Capture the cell that displays the provided text and extract its (X, Y) central coordinate. 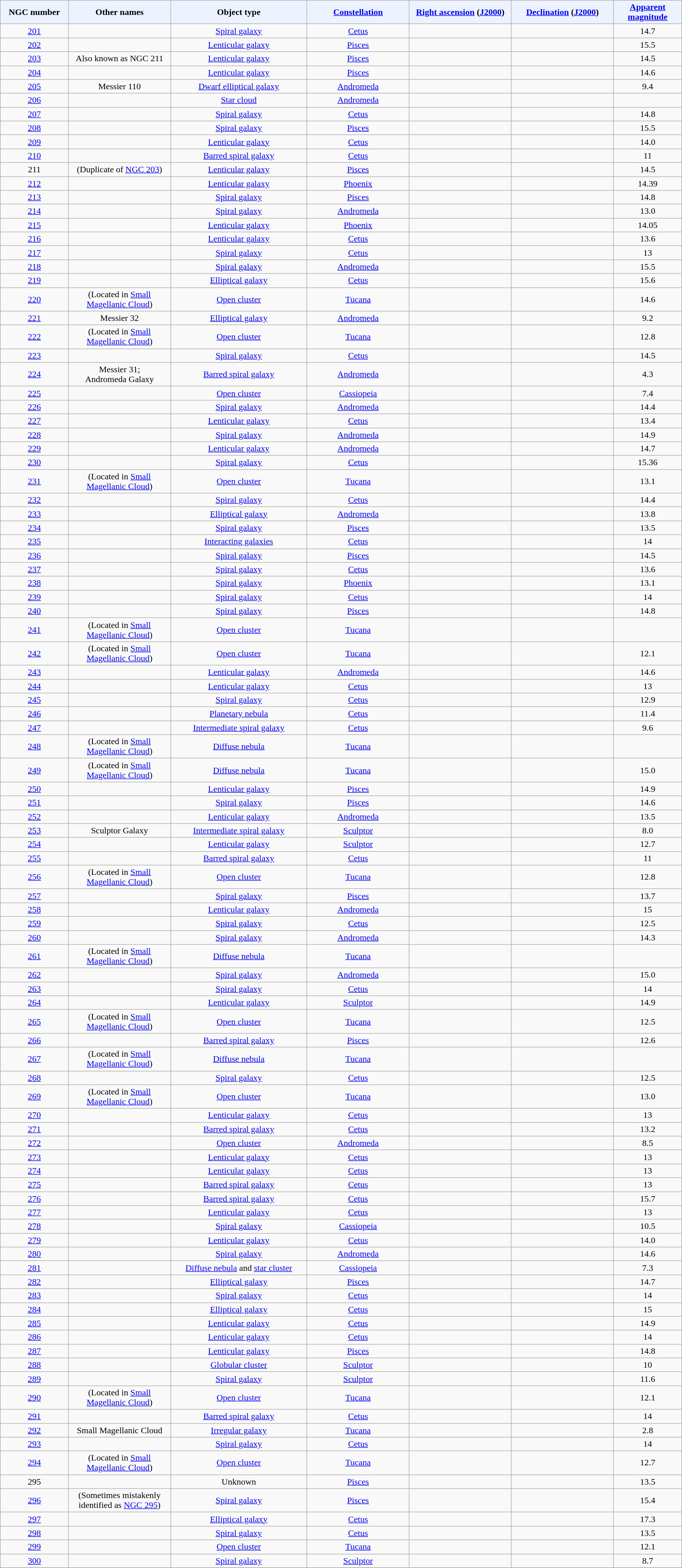
220 (34, 299)
Apparent magnitude (648, 12)
254 (34, 844)
285 (34, 1323)
275 (34, 1184)
204 (34, 72)
2.8 (648, 1430)
274 (34, 1171)
258 (34, 909)
261 (34, 956)
243 (34, 672)
4.3 (648, 374)
239 (34, 597)
Dwarf elliptical galaxy (239, 86)
Object type (239, 12)
288 (34, 1365)
295 (34, 1482)
262 (34, 975)
252 (34, 817)
276 (34, 1199)
235 (34, 542)
215 (34, 225)
234 (34, 528)
10.5 (648, 1226)
14.05 (648, 225)
300 (34, 1561)
(Duplicate of NGC 203) (119, 169)
11.4 (648, 714)
246 (34, 714)
14.3 (648, 937)
294 (34, 1463)
13.7 (648, 896)
8.0 (648, 830)
216 (34, 239)
Messier 110 (119, 86)
205 (34, 86)
272 (34, 1143)
251 (34, 803)
214 (34, 211)
229 (34, 449)
293 (34, 1444)
Interacting galaxies (239, 542)
263 (34, 989)
13.8 (648, 514)
291 (34, 1416)
221 (34, 318)
213 (34, 197)
264 (34, 1003)
247 (34, 728)
226 (34, 407)
225 (34, 393)
Small Magellanic Cloud (119, 1430)
223 (34, 355)
209 (34, 142)
Messier 31;Andromeda Galaxy (119, 374)
248 (34, 747)
7.4 (648, 393)
238 (34, 583)
279 (34, 1240)
Planetary nebula (239, 714)
14.39 (648, 183)
Constellation (358, 12)
12.6 (648, 1040)
255 (34, 858)
266 (34, 1040)
280 (34, 1254)
284 (34, 1309)
282 (34, 1282)
211 (34, 169)
12.9 (648, 700)
Unknown (239, 1482)
202 (34, 45)
(Sometimes mistakenly identified as NGC 295) (119, 1501)
250 (34, 789)
11.6 (648, 1379)
259 (34, 923)
Other names (119, 12)
245 (34, 700)
8.5 (648, 1143)
290 (34, 1397)
203 (34, 59)
278 (34, 1226)
267 (34, 1059)
237 (34, 569)
217 (34, 253)
7.3 (648, 1268)
Messier 32 (119, 318)
268 (34, 1078)
230 (34, 463)
270 (34, 1115)
9.6 (648, 728)
236 (34, 555)
231 (34, 482)
241 (34, 629)
233 (34, 514)
289 (34, 1379)
224 (34, 374)
298 (34, 1533)
299 (34, 1547)
287 (34, 1351)
218 (34, 267)
201 (34, 31)
9.2 (648, 318)
208 (34, 128)
Also known as NGC 211 (119, 59)
17.3 (648, 1519)
206 (34, 100)
249 (34, 770)
277 (34, 1213)
NGC number (34, 12)
296 (34, 1501)
227 (34, 421)
15.7 (648, 1199)
286 (34, 1337)
240 (34, 611)
242 (34, 653)
253 (34, 830)
Irregular galaxy (239, 1430)
273 (34, 1157)
265 (34, 1021)
292 (34, 1430)
297 (34, 1519)
222 (34, 337)
Declination (J2000) (563, 12)
8.7 (648, 1561)
228 (34, 435)
271 (34, 1129)
281 (34, 1268)
232 (34, 500)
244 (34, 686)
15.36 (648, 463)
Sculptor Galaxy (119, 830)
269 (34, 1096)
13.2 (648, 1129)
256 (34, 877)
Globular cluster (239, 1365)
212 (34, 183)
283 (34, 1296)
210 (34, 156)
10 (648, 1365)
207 (34, 114)
Right ascension (J2000) (460, 12)
260 (34, 937)
219 (34, 280)
Star cloud (239, 100)
Diffuse nebula and star cluster (239, 1268)
13.4 (648, 421)
15.4 (648, 1501)
257 (34, 896)
15.6 (648, 280)
9.4 (648, 86)
